Scan for the cell matching the given text and deliver its (X, Y) coordinate at center. 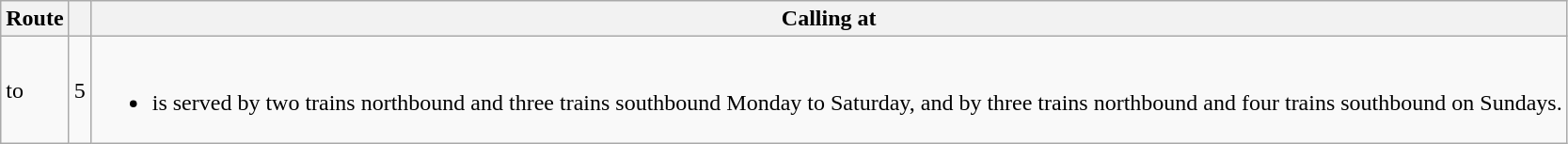
to (35, 90)
Calling at (829, 19)
5 (79, 90)
Route (35, 19)
